Extract the (x, y) coordinate from the center of the cell holding the provided text.  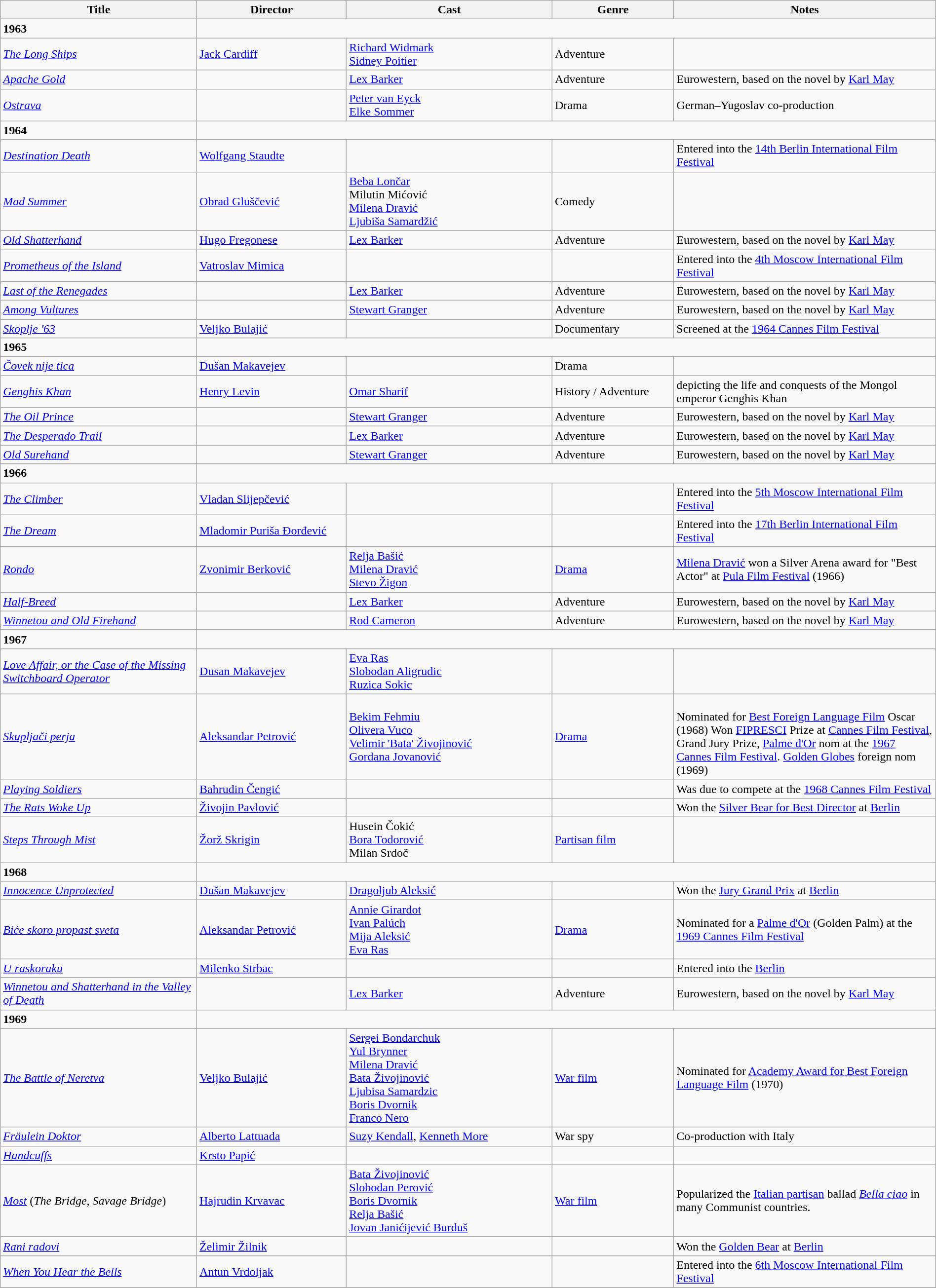
Old Shatterhand (99, 240)
Vatroslav Mimica (272, 265)
Želimir Žilnik (272, 1246)
Among Vultures (99, 309)
Dragoljub Aleksić (449, 891)
Annie GirardotIvan PalúchMija AleksićEva Ras (449, 930)
Screened at the 1964 Cannes Film Festival (805, 328)
Omar Sharif (449, 392)
Beba LončarMilutin MićovićMilena DravićLjubiša Samardžić (449, 201)
Wolfgang Staudte (272, 156)
Innocence Unprotected (99, 891)
Rani radovi (99, 1246)
Last of the Renegades (99, 291)
1966 (99, 473)
Destination Death (99, 156)
Most (The Bridge, Savage Bridge) (99, 1201)
Won the Golden Bear at Berlin (805, 1246)
Fräulein Doktor (99, 1136)
The Desperado Trail (99, 436)
German–Yugoslav co-production (805, 105)
Relja BašićMilena DravićStevo Žigon (449, 569)
Hajrudin Krvavac (272, 1201)
The Oil Prince (99, 417)
Milena Dravić won a Silver Arena award for "Best Actor" at Pula Film Festival (1966) (805, 569)
Title (99, 10)
Entered into the 5th Moscow International Film Festival (805, 498)
The Climber (99, 498)
Old Surehand (99, 455)
Won the Silver Bear for Best Director at Berlin (805, 808)
The Rats Woke Up (99, 808)
Entered into the 17th Berlin International Film Festival (805, 531)
1969 (99, 1019)
Vladan Slijepčević (272, 498)
The Dream (99, 531)
1963 (99, 29)
Mad Summer (99, 201)
Winnetou and Old Firehand (99, 620)
Hugo Fregonese (272, 240)
Rondo (99, 569)
Bata ŽivojinovićSlobodan PerovićBoris DvornikRelja BašićJovan Janićijević Burduš (449, 1201)
Steps Through Mist (99, 840)
Bekim FehmiuOlivera VucoVelimir 'Bata' ŽivojinovićGordana Jovanović (449, 736)
War spy (613, 1136)
Cast (449, 10)
Husein ČokićBora TodorovićMilan Srdoč (449, 840)
Entered into the Berlin (805, 968)
The Long Ships (99, 54)
Jack Cardiff (272, 54)
Richard WidmarkSidney Poitier (449, 54)
Handcuffs (99, 1155)
Winnetou and Shatterhand in the Valley of Death (99, 994)
Genghis Khan (99, 392)
Nominated for Academy Award for Best Foreign Language Film (1970) (805, 1078)
Playing Soldiers (99, 789)
When You Hear the Bells (99, 1271)
Bahrudin Čengić (272, 789)
Ostrava (99, 105)
The Battle of Neretva (99, 1078)
Živojin Pavlović (272, 808)
Čovek nije tica (99, 366)
Obrad Gluščević (272, 201)
1965 (99, 347)
depicting the life and conquests of the Mongol emperor Genghis Khan (805, 392)
Peter van EyckElke Sommer (449, 105)
Apache Gold (99, 79)
Suzy Kendall, Kenneth More (449, 1136)
Director (272, 10)
Dusan Makavejev (272, 671)
Krsto Papić (272, 1155)
Love Affair, or the Case of the Missing Switchboard Operator (99, 671)
Milenko Strbac (272, 968)
Rod Cameron (449, 620)
Comedy (613, 201)
Skupljači perja (99, 736)
1964 (99, 130)
History / Adventure (613, 392)
Documentary (613, 328)
Entered into the 14th Berlin International Film Festival (805, 156)
Entered into the 6th Moscow International Film Festival (805, 1271)
Mladomir Puriša Đorđević (272, 531)
Half-Breed (99, 602)
Prometheus of the Island (99, 265)
Žorž Skrigin (272, 840)
1967 (99, 639)
Co-production with Italy (805, 1136)
Biće skoro propast sveta (99, 930)
1968 (99, 872)
Antun Vrdoljak (272, 1271)
Entered into the 4th Moscow International Film Festival (805, 265)
Zvonimir Berković (272, 569)
Won the Jury Grand Prix at Berlin (805, 891)
U raskoraku (99, 968)
Eva RasSlobodan AligrudicRuzica Sokic (449, 671)
Skoplje '63 (99, 328)
Sergei BondarchukYul BrynnerMilena DravićBata ŽivojinovićLjubisa SamardzicBoris DvornikFranco Nero (449, 1078)
Partisan film (613, 840)
Popularized the Italian partisan ballad Bella ciao in many Communist countries. (805, 1201)
Nominated for a Palme d'Or (Golden Palm) at the 1969 Cannes Film Festival (805, 930)
Notes (805, 10)
Alberto Lattuada (272, 1136)
Was due to compete at the 1968 Cannes Film Festival (805, 789)
Henry Levin (272, 392)
Genre (613, 10)
